Output the (X, Y) coordinate of the center of the cell containing the given text.  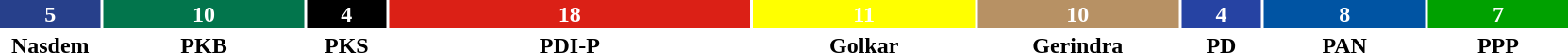
5 (50, 14)
7 (1498, 14)
8 (1344, 14)
18 (570, 14)
11 (864, 14)
